Provide the (x, y) coordinate of the cell's center where the given text is located.  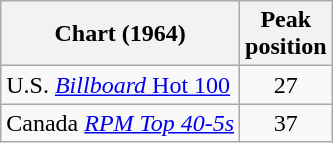
37 (286, 123)
Chart (1964) (120, 34)
U.S. Billboard Hot 100 (120, 85)
27 (286, 85)
Canada RPM Top 40-5s (120, 123)
Peakposition (286, 34)
